Determine the [X, Y] coordinate at the center of the cell enclosing the given text.  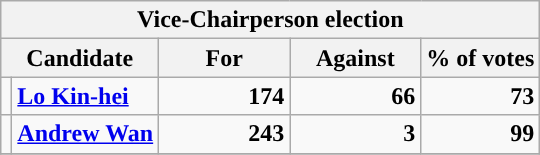
99 [480, 134]
243 [224, 134]
3 [356, 134]
66 [356, 96]
174 [224, 96]
Lo Kin-hei [86, 96]
Candidate [80, 58]
73 [480, 96]
Vice-Chairperson election [270, 20]
Against [356, 58]
% of votes [480, 58]
For [224, 58]
Andrew Wan [86, 134]
